Return the (x, y) coordinate for the center point of the cell that contains the specified text.  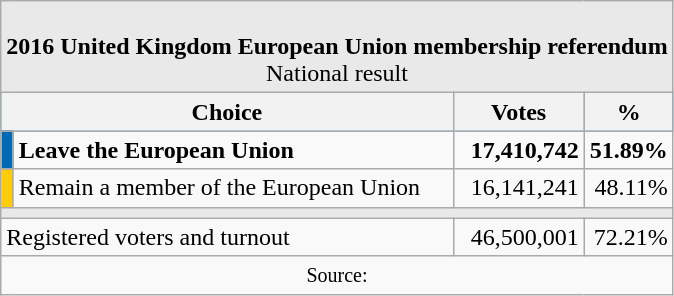
Remain a member of the European Union (233, 188)
16,141,241 (518, 188)
Votes (518, 112)
Leave the European Union (233, 150)
17,410,742 (518, 150)
48.11% (628, 188)
51.89% (628, 150)
Choice (227, 112)
46,500,001 (518, 237)
Registered voters and turnout (227, 237)
72.21% (628, 237)
% (628, 112)
2016 United Kingdom European Union membership referendum National result (337, 47)
Source: (337, 275)
